Search for the cell housing the specified text and yield its [x, y] center coordinate. 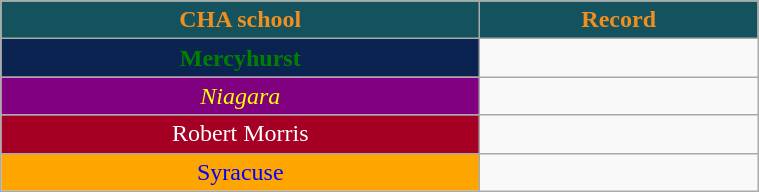
Niagara [240, 96]
Record [619, 20]
CHA school [240, 20]
Robert Morris [240, 134]
Mercyhurst [240, 58]
Syracuse [240, 172]
